Determine the (x, y) coordinate at the center of the cell enclosing the given text.  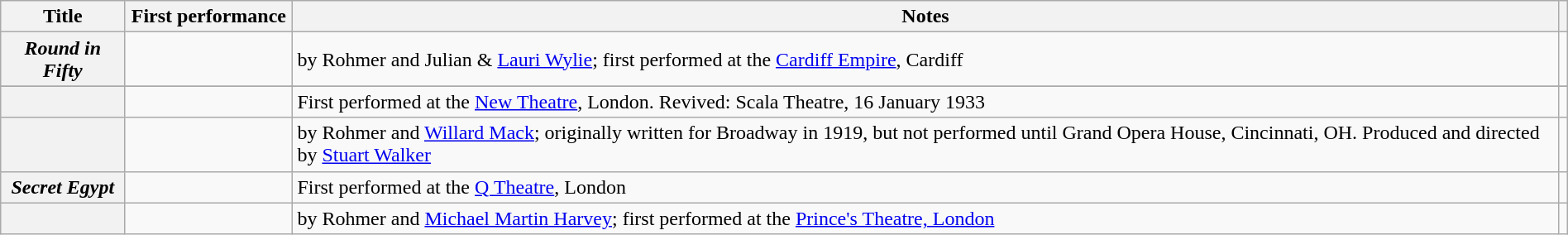
Title (63, 17)
by Rohmer and Julian & Lauri Wylie; first performed at the Cardiff Empire, Cardiff (925, 60)
First performed at the New Theatre, London. Revived: Scala Theatre, 16 January 1933 (925, 102)
by Rohmer and Michael Martin Harvey; first performed at the Prince's Theatre, London (925, 218)
First performance (208, 17)
Notes (925, 17)
First performed at the Q Theatre, London (925, 187)
Secret Egypt (63, 187)
Round in Fifty (63, 60)
